Scan for the cell matching the given text and deliver its (x, y) coordinate at center. 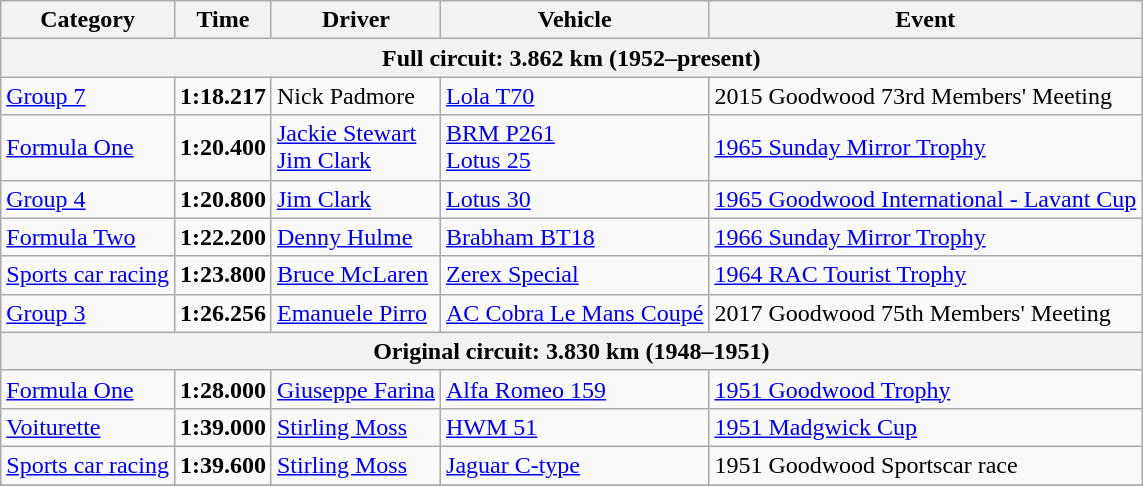
Group 4 (88, 199)
Denny Hulme (356, 237)
Driver (356, 20)
BRM P261Lotus 25 (575, 148)
HWM 51 (575, 427)
Alfa Romeo 159 (575, 389)
1:20.800 (222, 199)
Lotus 30 (575, 199)
Time (222, 20)
1:39.600 (222, 465)
1:26.256 (222, 313)
Jackie StewartJim Clark (356, 148)
Giuseppe Farina (356, 389)
1965 Sunday Mirror Trophy (926, 148)
Group 7 (88, 96)
1:22.200 (222, 237)
1:20.400 (222, 148)
Vehicle (575, 20)
1951 Goodwood Trophy (926, 389)
1964 RAC Tourist Trophy (926, 275)
1:28.000 (222, 389)
1:23.800 (222, 275)
1951 Madgwick Cup (926, 427)
Event (926, 20)
1:18.217 (222, 96)
1965 Goodwood International - Lavant Cup (926, 199)
Group 3 (88, 313)
1951 Goodwood Sportscar race (926, 465)
Bruce McLaren (356, 275)
AC Cobra Le Mans Coupé (575, 313)
Emanuele Pirro (356, 313)
Lola T70 (575, 96)
Voiturette (88, 427)
Zerex Special (575, 275)
Nick Padmore (356, 96)
Jaguar C-type (575, 465)
Original circuit: 3.830 km (1948–1951) (572, 351)
2015 Goodwood 73rd Members' Meeting (926, 96)
2017 Goodwood 75th Members' Meeting (926, 313)
1:39.000 (222, 427)
Full circuit: 3.862 km (1952–present) (572, 58)
Brabham BT18 (575, 237)
Category (88, 20)
1966 Sunday Mirror Trophy (926, 237)
Formula Two (88, 237)
Jim Clark (356, 199)
